Capture the cell that displays the provided text and extract its [x, y] central coordinate. 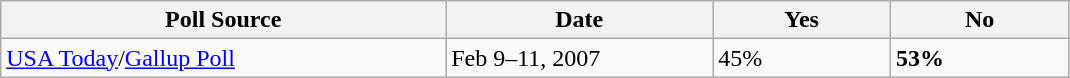
Date [580, 20]
53% [980, 58]
USA Today/Gallup Poll [224, 58]
Poll Source [224, 20]
No [980, 20]
45% [802, 58]
Feb 9–11, 2007 [580, 58]
Yes [802, 20]
